Return (x, y) of the center of cell containing provided text 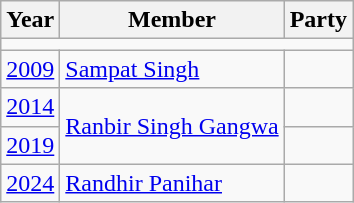
2019 (30, 145)
Member (172, 20)
2009 (30, 69)
Randhir Panihar (172, 183)
Year (30, 20)
Ranbir Singh Gangwa (172, 126)
2014 (30, 107)
Sampat Singh (172, 69)
2024 (30, 183)
Party (318, 20)
